Scan for the cell matching the given text and deliver its [X, Y] coordinate at center. 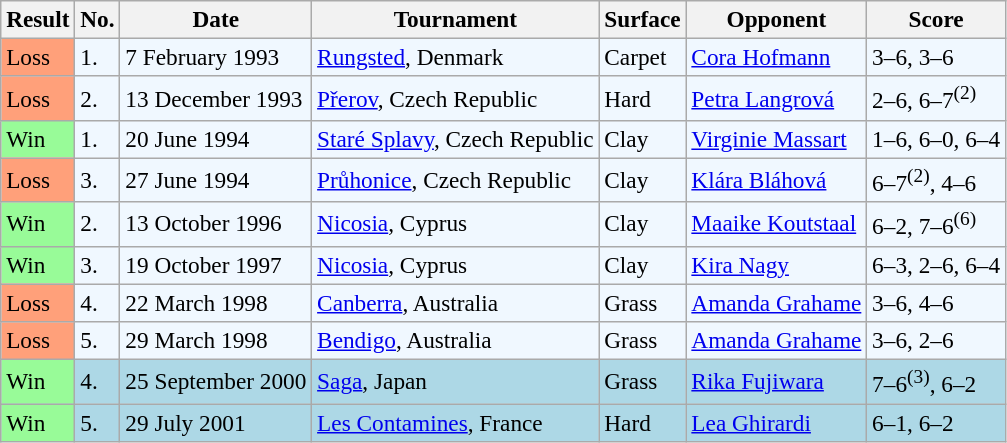
Result [38, 19]
7–6(3), 6–2 [936, 381]
Virginie Massart [776, 139]
Rungsted, Denmark [456, 57]
Score [936, 19]
3–6, 4–6 [936, 303]
20 June 1994 [216, 139]
6–3, 2–6, 6–4 [936, 265]
6–2, 7–6(6) [936, 224]
29 July 2001 [216, 422]
Rika Fujiwara [776, 381]
Maaike Koutstaal [776, 224]
13 October 1996 [216, 224]
Kira Nagy [776, 265]
6–1, 6–2 [936, 422]
Saga, Japan [456, 381]
Canberra, Australia [456, 303]
1–6, 6–0, 6–4 [936, 139]
Průhonice, Czech Republic [456, 180]
Lea Ghirardi [776, 422]
13 December 1993 [216, 98]
Klára Bláhová [776, 180]
No. [98, 19]
Staré Splavy, Czech Republic [456, 139]
19 October 1997 [216, 265]
6–7(2), 4–6 [936, 180]
29 March 1998 [216, 340]
Les Contamines, France [456, 422]
Přerov, Czech Republic [456, 98]
Cora Hofmann [776, 57]
27 June 1994 [216, 180]
2–6, 6–7(2) [936, 98]
Opponent [776, 19]
Bendigo, Australia [456, 340]
25 September 2000 [216, 381]
Surface [642, 19]
3–6, 2–6 [936, 340]
3–6, 3–6 [936, 57]
Date [216, 19]
Petra Langrová [776, 98]
7 February 1993 [216, 57]
Carpet [642, 57]
22 March 1998 [216, 303]
Tournament [456, 19]
